Output the (X, Y) coordinate of the center of the cell containing the given text.  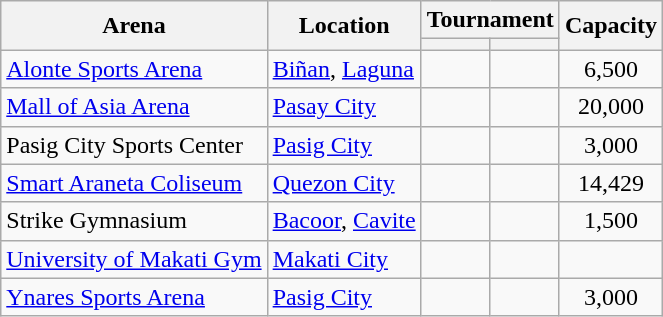
Location (344, 26)
20,000 (610, 107)
6,500 (610, 69)
Smart Araneta Coliseum (134, 183)
14,429 (610, 183)
Alonte Sports Arena (134, 69)
Strike Gymnasium (134, 221)
Ynares Sports Arena (134, 297)
Mall of Asia Arena (134, 107)
University of Makati Gym (134, 259)
Capacity (610, 26)
Pasay City (344, 107)
Biñan, Laguna (344, 69)
1,500 (610, 221)
Tournament (490, 20)
Pasig City Sports Center (134, 145)
Makati City (344, 259)
Bacoor, Cavite (344, 221)
Quezon City (344, 183)
Arena (134, 26)
